Extract the [x, y] coordinate from the center of the cell holding the provided text.  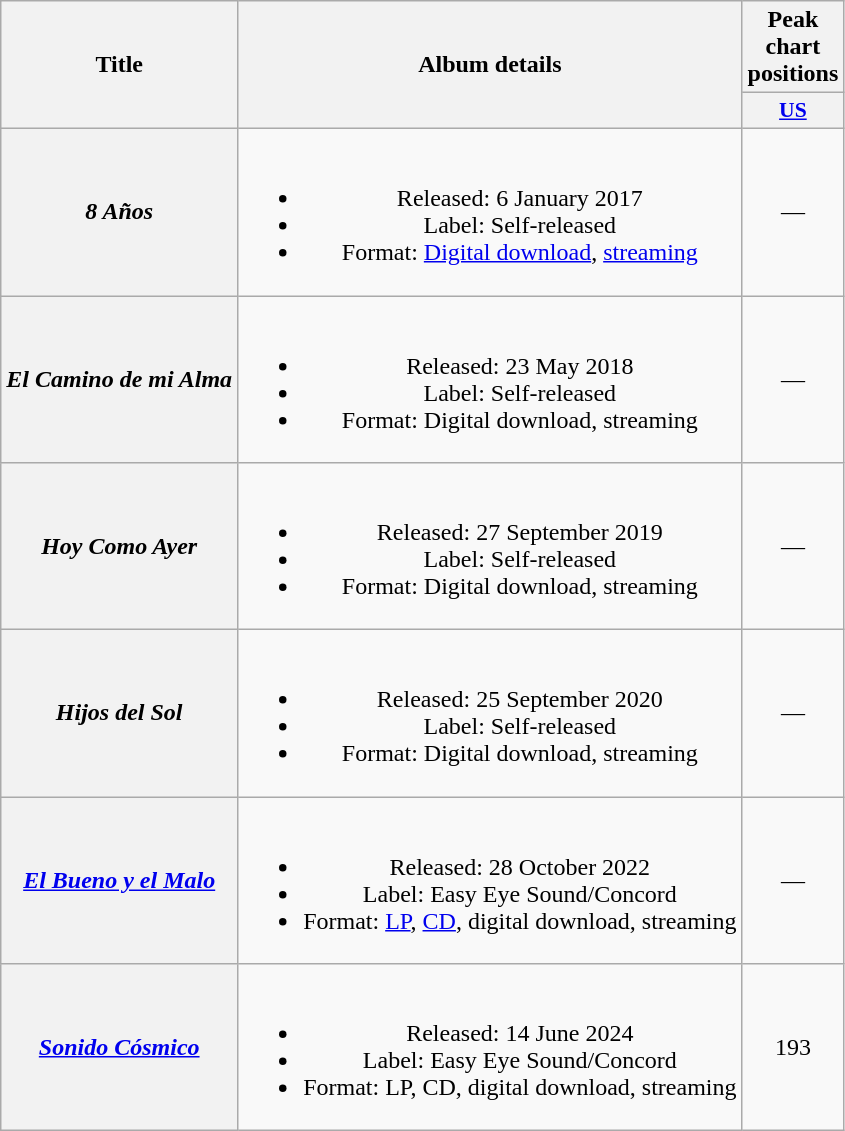
Released: 25 September 2020Label: Self-releasedFormat: Digital download, streaming [490, 714]
8 Años [120, 212]
193 [793, 1048]
Released: 14 June 2024Label: Easy Eye Sound/ConcordFormat: LP, CD, digital download, streaming [490, 1048]
El Camino de mi Alma [120, 380]
Released: 6 January 2017Label: Self-releasedFormat: Digital download, streaming [490, 212]
Released: 28 October 2022Label: Easy Eye Sound/ConcordFormat: LP, CD, digital download, streaming [490, 880]
US [793, 111]
El Bueno y el Malo [120, 880]
Peak chart positions [793, 47]
Released: 23 May 2018Label: Self-releasedFormat: Digital download, streaming [490, 380]
Sonido Cósmico [120, 1048]
Title [120, 65]
Album details [490, 65]
Released: 27 September 2019Label: Self-releasedFormat: Digital download, streaming [490, 546]
Hijos del Sol [120, 714]
Hoy Como Ayer [120, 546]
